Determine the [X, Y] coordinate at the center of the cell enclosing the given text.  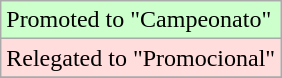
Promoted to "Campeonato" [141, 20]
Relegated to "Promocional" [141, 58]
